Determine the (X, Y) coordinate at the center of the cell enclosing the given text.  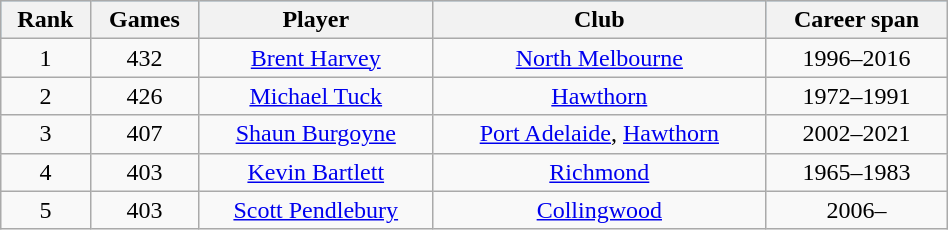
1965–1983 (856, 172)
Kevin Bartlett (316, 172)
Games (144, 20)
426 (144, 96)
407 (144, 134)
Shaun Burgoyne (316, 134)
North Melbourne (600, 58)
1 (46, 58)
Richmond (600, 172)
432 (144, 58)
Brent Harvey (316, 58)
2 (46, 96)
Hawthorn (600, 96)
Player (316, 20)
Scott Pendlebury (316, 210)
1972–1991 (856, 96)
1996–2016 (856, 58)
Career span (856, 20)
3 (46, 134)
Collingwood (600, 210)
Club (600, 20)
2006– (856, 210)
2002–2021 (856, 134)
Michael Tuck (316, 96)
Port Adelaide, Hawthorn (600, 134)
Rank (46, 20)
5 (46, 210)
4 (46, 172)
